Return the [X, Y] coordinate for the center point of the cell that contains the specified text.  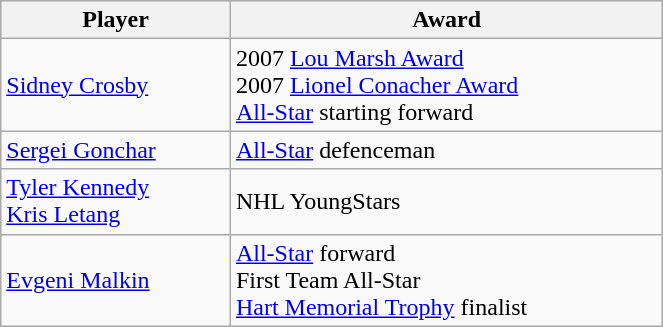
All-Star forward First Team All-Star Hart Memorial Trophy finalist [446, 280]
NHL YoungStars [446, 202]
Sergei Gonchar [116, 150]
Sidney Crosby [116, 85]
Tyler Kennedy Kris Letang [116, 202]
Evgeni Malkin [116, 280]
Player [116, 20]
2007 Lou Marsh Award 2007 Lionel Conacher Award All-Star starting forward [446, 85]
Award [446, 20]
All-Star defenceman [446, 150]
